For the text-containing cell, return its midpoint in [X, Y] coordinate format. 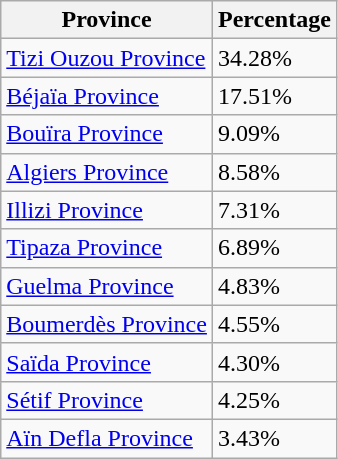
6.89% [274, 248]
8.58% [274, 172]
9.09% [274, 134]
Algiers Province [107, 172]
Tipaza Province [107, 248]
Saïda Province [107, 362]
7.31% [274, 210]
Percentage [274, 20]
3.43% [274, 438]
4.55% [274, 324]
Illizi Province [107, 210]
17.51% [274, 96]
Béjaïa Province [107, 96]
Sétif Province [107, 400]
Boumerdès Province [107, 324]
34.28% [274, 58]
Guelma Province [107, 286]
4.83% [274, 286]
Province [107, 20]
Bouïra Province [107, 134]
4.30% [274, 362]
Tizi Ouzou Province [107, 58]
Aïn Defla Province [107, 438]
4.25% [274, 400]
